Locate the cell with the specified text and output its [X, Y] center coordinate. 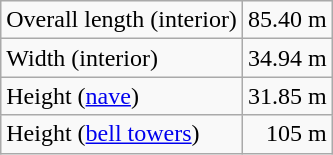
85.40 m [287, 20]
Overall length (interior) [122, 20]
Width (interior) [122, 58]
31.85 m [287, 96]
34.94 m [287, 58]
Height (bell towers) [122, 134]
105 m [287, 134]
Height (nave) [122, 96]
